Identify which cell holds the provided text, then report its (X, Y) central coordinate. 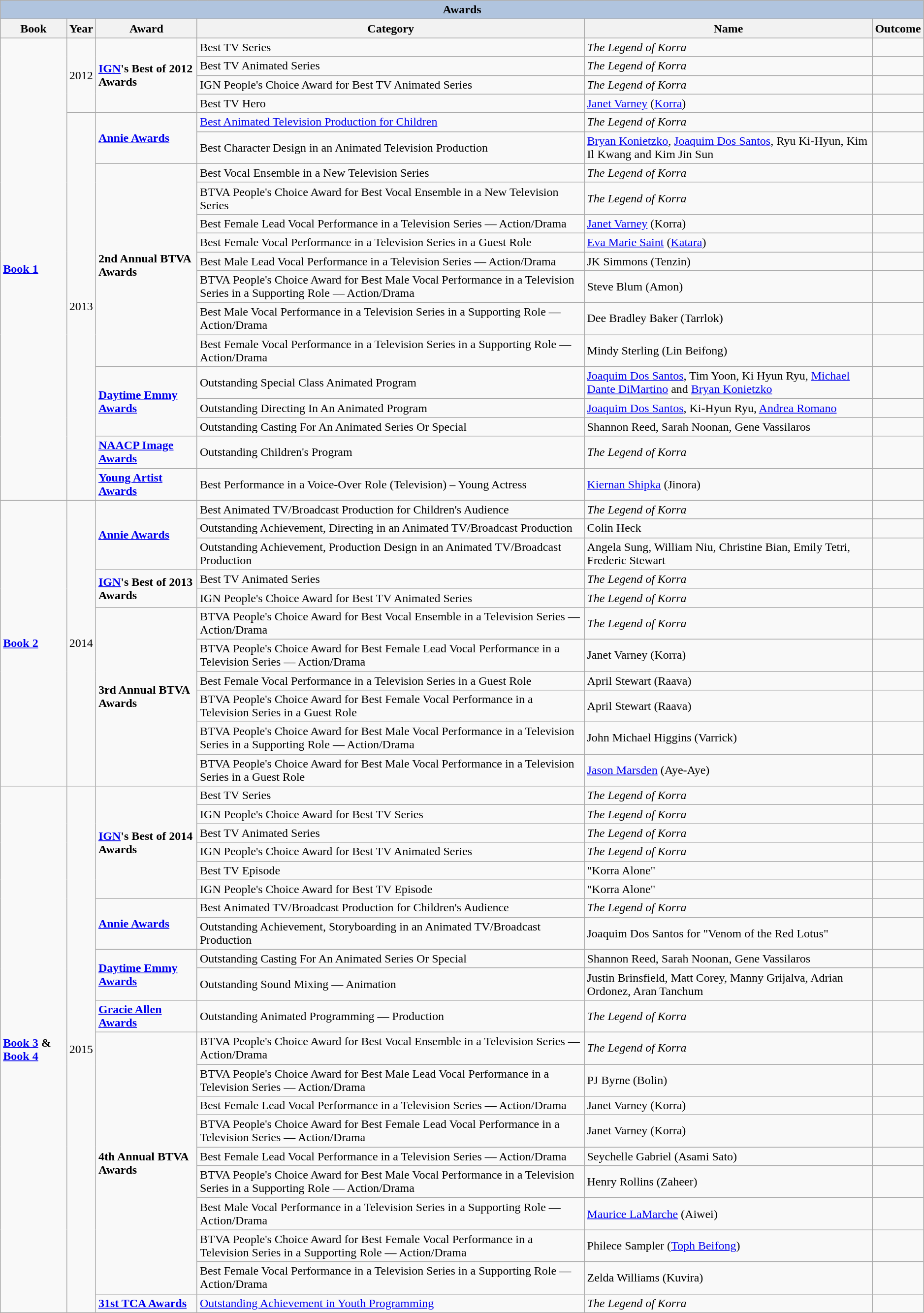
2013 (81, 306)
BTVA People's Choice Award for Best Vocal Ensemble in a New Television Series (391, 198)
Outstanding Achievement, Directing in an Animated TV/Broadcast Production (391, 528)
Best TV Episode (391, 870)
Henry Rollins (Zaheer) (729, 1182)
2nd Annual BTVA Awards (146, 265)
Outstanding Animated Programming — Production (391, 1016)
Outstanding Children's Program (391, 452)
Outstanding Achievement, Storyboarding in an Animated TV/Broadcast Production (391, 933)
Best Performance in a Voice-Over Role (Television) – Young Actress (391, 484)
Kiernan Shipka (Jinora) (729, 484)
Year (81, 29)
Bryan Konietzko, Joaquim Dos Santos, Ryu Ki-Hyun, Kim Il Kwang and Kim Jin Sun (729, 148)
Colin Heck (729, 528)
Awards (462, 10)
Best Character Design in an Animated Television Production (391, 148)
Jason Marsden (Aye-Aye) (729, 770)
Book 3 & Book 4 (33, 1050)
2015 (81, 1050)
Joaquim Dos Santos, Ki-Hyun Ryu, Andrea Romano (729, 408)
Book 1 (33, 269)
Best Animated Television Production for Children (391, 122)
Justin Brinsfield, Matt Corey, Manny Grijalva, Adrian Ordonez, Aran Tanchum (729, 984)
BTVA People's Choice Award for Best Male Vocal Performance in a Television Series in a Guest Role (391, 770)
Category (391, 29)
John Michael Higgins (Varrick) (729, 738)
2014 (81, 643)
Angela Sung, William Niu, Christine Bian, Emily Tetri, Frederic Stewart (729, 553)
Outstanding Sound Mixing — Animation (391, 984)
IGN People's Choice Award for Best TV Episode (391, 889)
Best Male Lead Vocal Performance in a Television Series — Action/Drama (391, 261)
BTVA People's Choice Award for Best Female Vocal Performance in a Television Series in a Guest Role (391, 706)
Name (729, 29)
4th Annual BTVA Awards (146, 1163)
IGN People's Choice Award for Best TV Series (391, 814)
JK Simmons (Tenzin) (729, 261)
Philece Sampler (Toph Beifong) (729, 1246)
Dee Bradley Baker (Tarrlok) (729, 319)
Mindy Sterling (Lin Beifong) (729, 351)
Best Vocal Ensemble in a New Television Series (391, 173)
Award (146, 29)
IGN's Best of 2012 Awards (146, 75)
NAACP Image Awards (146, 452)
Book (33, 29)
Outstanding Achievement, Production Design in an Animated TV/Broadcast Production (391, 553)
PJ Byrne (Bolin) (729, 1080)
2012 (81, 75)
BTVA People's Choice Award for Best Female Vocal Performance in a Television Series in a Supporting Role — Action/Drama (391, 1246)
IGN's Best of 2014 Awards (146, 842)
Zelda Williams (Kuvira) (729, 1278)
3rd Annual BTVA Awards (146, 696)
Outstanding Achievement in Youth Programming (391, 1303)
Seychelle Gabriel (Asami Sato) (729, 1156)
Book 2 (33, 643)
Gracie Allen Awards (146, 1016)
IGN's Best of 2013 Awards (146, 588)
Outstanding Directing In An Animated Program (391, 408)
Outstanding Special Class Animated Program (391, 383)
Eva Marie Saint (Katara) (729, 242)
Maurice LaMarche (Aiwei) (729, 1214)
Joaquim Dos Santos for "Venom of the Red Lotus" (729, 933)
31st TCA Awards (146, 1303)
Steve Blum (Amon) (729, 287)
BTVA People's Choice Award for Best Male Lead Vocal Performance in a Television Series — Action/Drama (391, 1080)
Best TV Hero (391, 103)
Young Artist Awards (146, 484)
Outcome (898, 29)
Joaquim Dos Santos, Tim Yoon, Ki Hyun Ryu, Michael Dante DiMartino and Bryan Konietzko (729, 383)
